Identify which cell holds the provided text, then report its [X, Y] central coordinate. 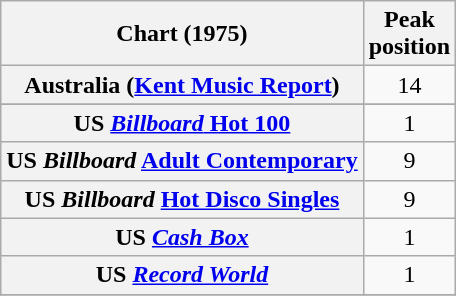
US Billboard Hot Disco Singles [182, 199]
US Billboard Hot 100 [182, 123]
US Billboard Adult Contemporary [182, 161]
Australia (Kent Music Report) [182, 85]
14 [409, 85]
US Cash Box [182, 237]
US Record World [182, 275]
Chart (1975) [182, 34]
Peakposition [409, 34]
